For the text-containing cell, return its midpoint in [X, Y] coordinate format. 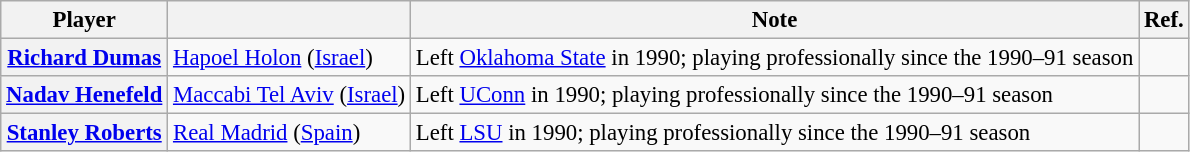
Richard Dumas [84, 58]
Left Oklahoma State in 1990; playing professionally since the 1990–91 season [775, 58]
Left UConn in 1990; playing professionally since the 1990–91 season [775, 95]
Nadav Henefeld [84, 95]
Stanley Roberts [84, 133]
Player [84, 20]
Maccabi Tel Aviv (Israel) [290, 95]
Hapoel Holon (Israel) [290, 58]
Left LSU in 1990; playing professionally since the 1990–91 season [775, 133]
Note [775, 20]
Real Madrid (Spain) [290, 133]
Ref. [1164, 20]
